Identify which cell holds the provided text, then report its (x, y) central coordinate. 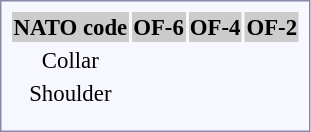
Shoulder (70, 93)
OF-6 (159, 27)
NATO code (70, 27)
OF-2 (272, 27)
Collar (70, 60)
OF-4 (215, 27)
